Identify which cell holds the provided text, then report its [X, Y] central coordinate. 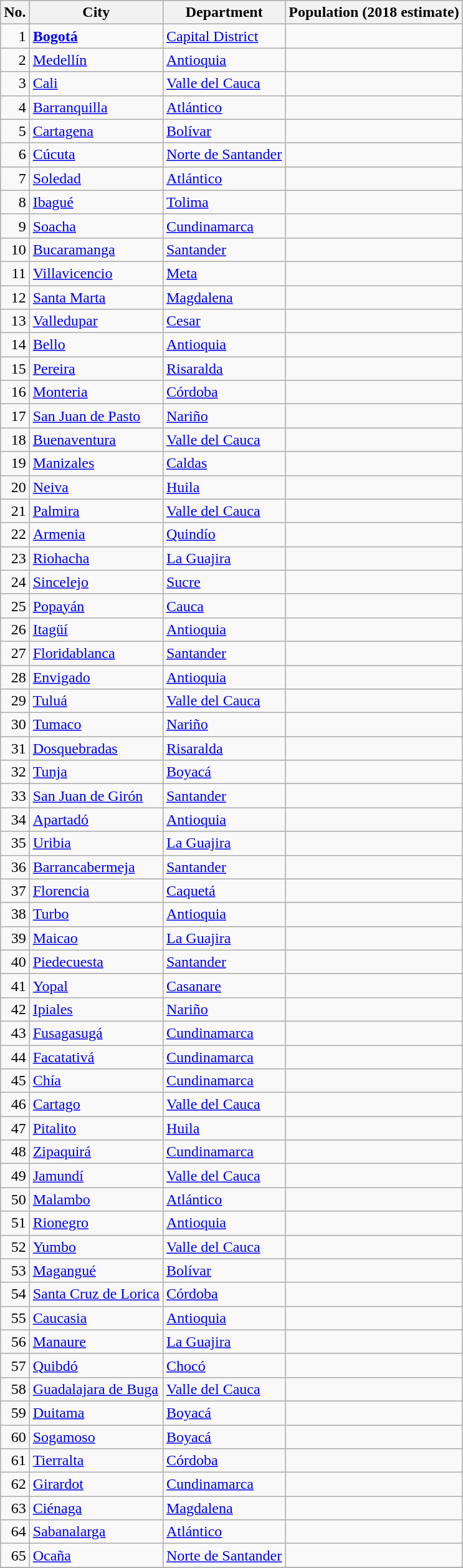
Manaure [96, 1342]
Cartago [96, 1105]
63 [15, 1508]
Magangué [96, 1270]
Cali [96, 84]
Duitama [96, 1413]
Caucasia [96, 1318]
50 [15, 1199]
26 [15, 629]
Yopal [96, 985]
San Juan de Girón [96, 796]
Ciénaga [96, 1508]
46 [15, 1105]
Facatativá [96, 1057]
25 [15, 606]
Population (2018 estimate) [374, 12]
Bucaramanga [96, 249]
48 [15, 1152]
15 [15, 369]
Tolima [224, 202]
24 [15, 582]
Fusagasugá [96, 1033]
32 [15, 772]
40 [15, 962]
Itagüí [96, 629]
Villavicencio [96, 273]
Rionegro [96, 1223]
Buenaventura [96, 440]
16 [15, 392]
12 [15, 298]
38 [15, 914]
64 [15, 1532]
Department [224, 12]
Pitalito [96, 1128]
Cartagena [96, 131]
City [96, 12]
43 [15, 1033]
Cúcuta [96, 155]
6 [15, 155]
31 [15, 748]
Caldas [224, 463]
No. [15, 12]
13 [15, 321]
60 [15, 1436]
Jamundí [96, 1176]
7 [15, 178]
Medellín [96, 60]
4 [15, 107]
Santa Marta [96, 298]
2 [15, 60]
65 [15, 1556]
Casanare [224, 985]
47 [15, 1128]
19 [15, 463]
18 [15, 440]
Popayán [96, 606]
42 [15, 1009]
61 [15, 1461]
Palmira [96, 511]
39 [15, 938]
27 [15, 653]
Meta [224, 273]
54 [15, 1294]
Sogamoso [96, 1436]
Ocaña [96, 1556]
9 [15, 226]
Barranquilla [96, 107]
Girardot [96, 1484]
Tuluá [96, 701]
Ipiales [96, 1009]
Bogotá [96, 36]
41 [15, 985]
Dosquebradas [96, 748]
14 [15, 345]
Sincelejo [96, 582]
58 [15, 1389]
10 [15, 249]
Tumaco [96, 725]
Sabanalarga [96, 1532]
28 [15, 677]
Cauca [224, 606]
Capital District [224, 36]
Tunja [96, 772]
Soledad [96, 178]
11 [15, 273]
55 [15, 1318]
Apartadó [96, 820]
30 [15, 725]
Riohacha [96, 558]
44 [15, 1057]
Quibdó [96, 1365]
Neiva [96, 487]
62 [15, 1484]
Manizales [96, 463]
Turbo [96, 914]
22 [15, 535]
Quindío [224, 535]
20 [15, 487]
Tierralta [96, 1461]
Santa Cruz de Lorica [96, 1294]
Caquetá [224, 891]
Florencia [96, 891]
8 [15, 202]
35 [15, 843]
Yumbo [96, 1247]
Zipaquirá [96, 1152]
56 [15, 1342]
33 [15, 796]
59 [15, 1413]
Sucre [224, 582]
Uribia [96, 843]
51 [15, 1223]
3 [15, 84]
21 [15, 511]
36 [15, 867]
Cesar [224, 321]
Floridablanca [96, 653]
37 [15, 891]
Armenia [96, 535]
45 [15, 1081]
23 [15, 558]
Ibagué [96, 202]
17 [15, 416]
Bello [96, 345]
Pereira [96, 369]
1 [15, 36]
Chocó [224, 1365]
San Juan de Pasto [96, 416]
Piedecuesta [96, 962]
Maicao [96, 938]
57 [15, 1365]
Guadalajara de Buga [96, 1389]
53 [15, 1270]
Malambo [96, 1199]
29 [15, 701]
52 [15, 1247]
Barrancabermeja [96, 867]
5 [15, 131]
Monteria [96, 392]
Envigado [96, 677]
Soacha [96, 226]
Valledupar [96, 321]
Chía [96, 1081]
49 [15, 1176]
34 [15, 820]
